Scan for the cell matching the given text and deliver its [x, y] coordinate at center. 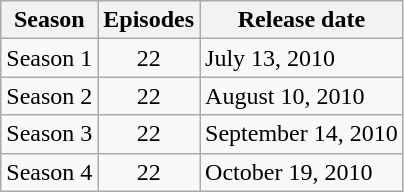
Release date [302, 20]
Season 3 [50, 134]
September 14, 2010 [302, 134]
Season 2 [50, 96]
Episodes [149, 20]
July 13, 2010 [302, 58]
October 19, 2010 [302, 172]
Season 4 [50, 172]
Season [50, 20]
August 10, 2010 [302, 96]
Season 1 [50, 58]
